Find where the given text appears and provide that cell's center as [X, Y] coordinate. 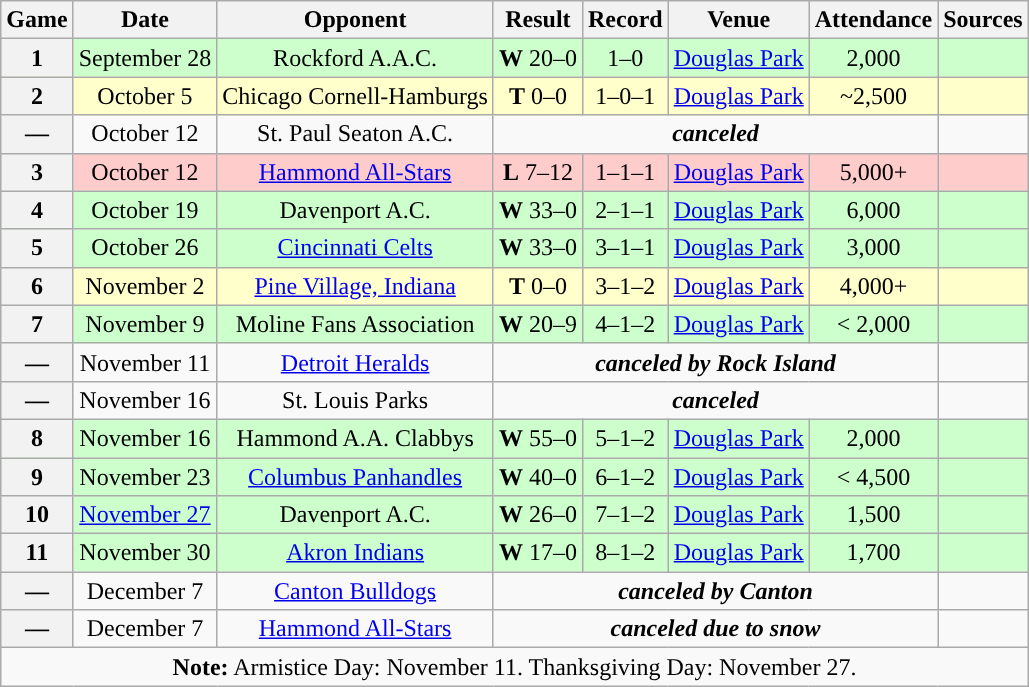
W 20–0 [538, 58]
1–0 [625, 58]
Venue [738, 20]
Note: Armistice Day: November 11. Thanksgiving Day: November 27. [515, 667]
3–1–1 [625, 248]
W 20–9 [538, 324]
L 7–12 [538, 172]
2 [37, 96]
6–1–2 [625, 477]
Attendance [873, 20]
November 23 [145, 477]
Detroit Heralds [356, 362]
Sources [984, 20]
~2,500 [873, 96]
W 40–0 [538, 477]
October 26 [145, 248]
1,500 [873, 515]
4 [37, 210]
Result [538, 20]
W 17–0 [538, 553]
6 [37, 286]
3–1–2 [625, 286]
Akron Indians [356, 553]
7 [37, 324]
2–1–1 [625, 210]
9 [37, 477]
7–1–2 [625, 515]
3 [37, 172]
10 [37, 515]
Chicago Cornell-Hamburgs [356, 96]
W 26–0 [538, 515]
5 [37, 248]
Date [145, 20]
Opponent [356, 20]
Columbus Panhandles [356, 477]
5–1–2 [625, 438]
6,000 [873, 210]
< 2,000 [873, 324]
canceled by Rock Island [715, 362]
canceled by Canton [715, 591]
11 [37, 553]
Cincinnati Celts [356, 248]
< 4,500 [873, 477]
Pine Village, Indiana [356, 286]
1–1–1 [625, 172]
canceled due to snow [715, 629]
Rockford A.A.C. [356, 58]
September 28 [145, 58]
St. Louis Parks [356, 400]
W 55–0 [538, 438]
Hammond A.A. Clabbys [356, 438]
Canton Bulldogs [356, 591]
Game [37, 20]
5,000+ [873, 172]
November 11 [145, 362]
4–1–2 [625, 324]
November 2 [145, 286]
1 [37, 58]
St. Paul Seaton A.C. [356, 134]
November 30 [145, 553]
8–1–2 [625, 553]
October 5 [145, 96]
3,000 [873, 248]
Record [625, 20]
1–0–1 [625, 96]
Moline Fans Association [356, 324]
4,000+ [873, 286]
October 19 [145, 210]
1,700 [873, 553]
November 9 [145, 324]
November 27 [145, 515]
8 [37, 438]
